Locate the cell with the specified text and output its (x, y) center coordinate. 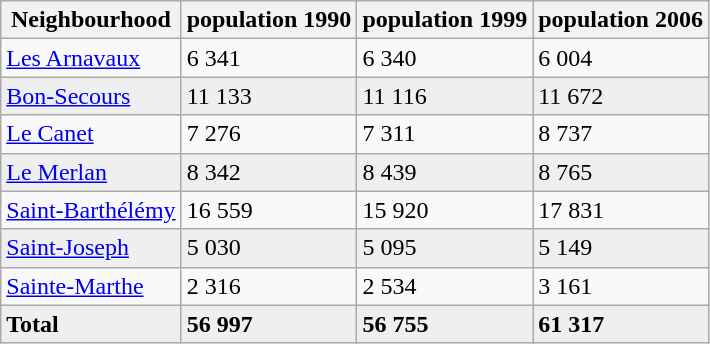
2 534 (445, 286)
5 149 (621, 248)
5 095 (445, 248)
Saint-Joseph (91, 248)
7 276 (269, 134)
56 755 (445, 324)
Le Canet (91, 134)
7 311 (445, 134)
8 765 (621, 172)
3 161 (621, 286)
5 030 (269, 248)
2 316 (269, 286)
6 340 (445, 58)
6 004 (621, 58)
Neighbourhood (91, 20)
17 831 (621, 210)
11 672 (621, 96)
population 1999 (445, 20)
11 133 (269, 96)
Bon-Secours (91, 96)
15 920 (445, 210)
Les Arnavaux (91, 58)
Total (91, 324)
16 559 (269, 210)
8 737 (621, 134)
6 341 (269, 58)
Le Merlan (91, 172)
Saint-Barthélémy (91, 210)
population 2006 (621, 20)
61 317 (621, 324)
population 1990 (269, 20)
Sainte-Marthe (91, 286)
8 439 (445, 172)
56 997 (269, 324)
11 116 (445, 96)
8 342 (269, 172)
